Detect which cell encompasses the target text, then output its (X, Y) center coordinate. 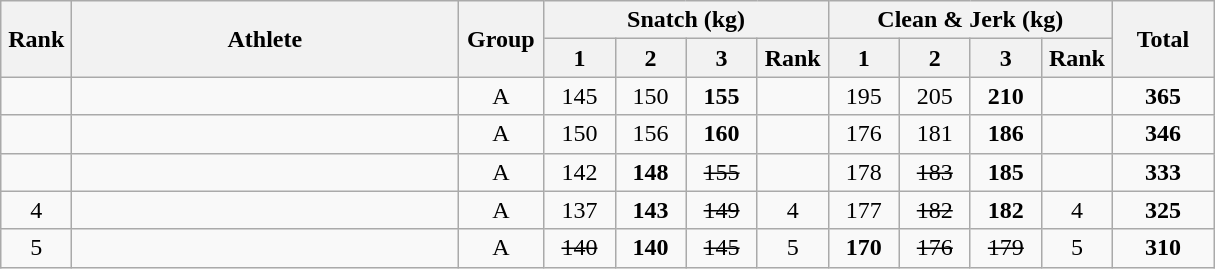
156 (650, 134)
149 (722, 210)
195 (864, 96)
170 (864, 248)
178 (864, 172)
Clean & Jerk (kg) (970, 20)
210 (1006, 96)
Total (1162, 39)
142 (580, 172)
179 (1006, 248)
143 (650, 210)
Group (501, 39)
183 (934, 172)
365 (1162, 96)
325 (1162, 210)
310 (1162, 248)
177 (864, 210)
160 (722, 134)
333 (1162, 172)
205 (934, 96)
181 (934, 134)
Athlete (265, 39)
185 (1006, 172)
148 (650, 172)
346 (1162, 134)
137 (580, 210)
186 (1006, 134)
Snatch (kg) (686, 20)
